Return the (X, Y) coordinate for the center point of the cell that contains the specified text.  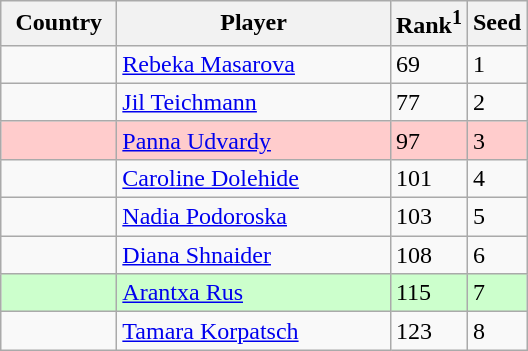
Tamara Korpatsch (254, 331)
Player (254, 24)
101 (428, 178)
1 (496, 64)
5 (496, 217)
Diana Shnaider (254, 255)
8 (496, 331)
Country (59, 24)
7 (496, 293)
Rebeka Masarova (254, 64)
Caroline Dolehide (254, 178)
3 (496, 140)
Rank1 (428, 24)
4 (496, 178)
115 (428, 293)
97 (428, 140)
2 (496, 102)
Arantxa Rus (254, 293)
Seed (496, 24)
103 (428, 217)
69 (428, 64)
6 (496, 255)
77 (428, 102)
Jil Teichmann (254, 102)
Panna Udvardy (254, 140)
Nadia Podoroska (254, 217)
108 (428, 255)
123 (428, 331)
